Identify which cell holds the provided text, then report its (x, y) central coordinate. 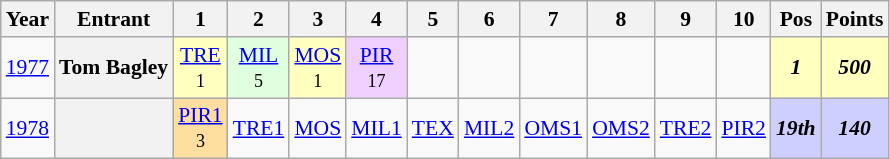
Tom Bagley (114, 68)
PIR13 (200, 128)
3 (318, 19)
7 (553, 19)
MIL2 (489, 128)
10 (744, 19)
Entrant (114, 19)
1978 (28, 128)
MIL1 (376, 128)
9 (686, 19)
8 (621, 19)
500 (855, 68)
MIL5 (259, 68)
TEX (433, 128)
Pos (796, 19)
Points (855, 19)
OMS1 (553, 128)
OMS2 (621, 128)
Year (28, 19)
140 (855, 128)
19th (796, 128)
1977 (28, 68)
2 (259, 19)
PIR2 (744, 128)
6 (489, 19)
PIR17 (376, 68)
5 (433, 19)
TRE2 (686, 128)
MOS1 (318, 68)
MOS (318, 128)
4 (376, 19)
